Identify which cell holds the provided text, then report its (X, Y) central coordinate. 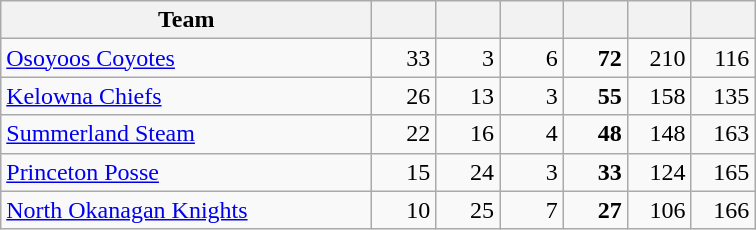
Princeton Posse (186, 172)
22 (404, 134)
166 (723, 210)
210 (659, 58)
25 (468, 210)
163 (723, 134)
135 (723, 96)
26 (404, 96)
16 (468, 134)
Osoyoos Coyotes (186, 58)
15 (404, 172)
55 (595, 96)
10 (404, 210)
48 (595, 134)
4 (532, 134)
124 (659, 172)
North Okanagan Knights (186, 210)
158 (659, 96)
27 (595, 210)
Summerland Steam (186, 134)
106 (659, 210)
116 (723, 58)
7 (532, 210)
148 (659, 134)
72 (595, 58)
165 (723, 172)
6 (532, 58)
Kelowna Chiefs (186, 96)
24 (468, 172)
13 (468, 96)
Team (186, 20)
